Pinpoint the cell where the given text exists, returning its (X, Y) midpoint coordinate. 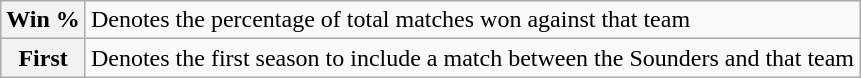
Win % (44, 20)
Denotes the percentage of total matches won against that team (472, 20)
Denotes the first season to include a match between the Sounders and that team (472, 58)
First (44, 58)
